Output the (x, y) coordinate of the center of the cell containing the given text.  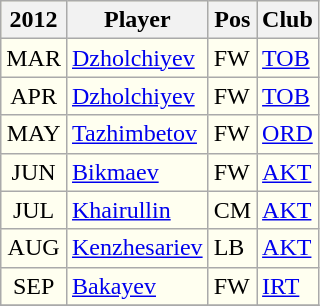
CM (232, 210)
Khairullin (137, 210)
Kenzhesariev (137, 248)
SEP (34, 286)
Tazhimbetov (137, 134)
MAR (34, 58)
Player (137, 20)
Bakayev (137, 286)
2012 (34, 20)
AUG (34, 248)
MAY (34, 134)
ORD (288, 134)
LB (232, 248)
IRT (288, 286)
JUL (34, 210)
Pos (232, 20)
APR (34, 96)
Club (288, 20)
JUN (34, 172)
Bikmaev (137, 172)
